Find where the given text appears and provide that cell's center as (x, y) coordinate. 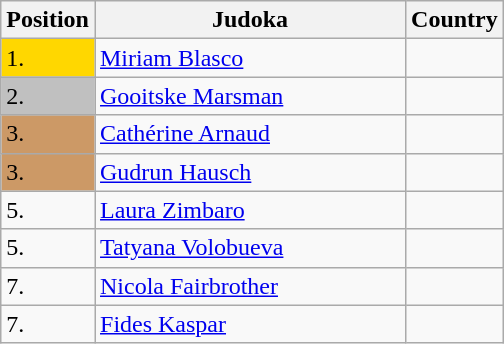
2. (48, 96)
Miriam Blasco (250, 58)
Gooitske Marsman (250, 96)
Nicola Fairbrother (250, 286)
1. (48, 58)
Tatyana Volobueva (250, 248)
Fides Kaspar (250, 324)
Gudrun Hausch (250, 172)
Cathérine Arnaud (250, 134)
Judoka (250, 20)
Position (48, 20)
Laura Zimbaro (250, 210)
Country (455, 20)
